Determine the (X, Y) coordinate at the center of the cell enclosing the given text.  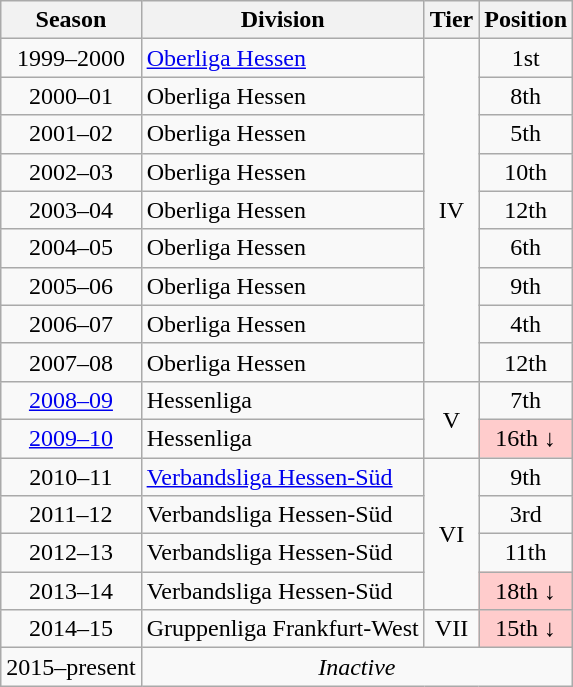
Season (71, 20)
2011–12 (71, 515)
1999–2000 (71, 58)
8th (526, 96)
10th (526, 172)
Inactive (356, 667)
2002–03 (71, 172)
2006–07 (71, 324)
V (452, 419)
2014–15 (71, 629)
2004–05 (71, 248)
3rd (526, 515)
11th (526, 553)
2013–14 (71, 591)
16th ↓ (526, 438)
2009–10 (71, 438)
Gruppenliga Frankfurt-West (282, 629)
2015–present (71, 667)
VII (452, 629)
1st (526, 58)
6th (526, 248)
2003–04 (71, 210)
2010–11 (71, 477)
2005–06 (71, 286)
IV (452, 210)
VI (452, 534)
Tier (452, 20)
7th (526, 400)
2000–01 (71, 96)
18th ↓ (526, 591)
Position (526, 20)
2007–08 (71, 362)
2001–02 (71, 134)
5th (526, 134)
Division (282, 20)
15th ↓ (526, 629)
2008–09 (71, 400)
2012–13 (71, 553)
4th (526, 324)
